Search for the cell housing the specified text and yield its (X, Y) center coordinate. 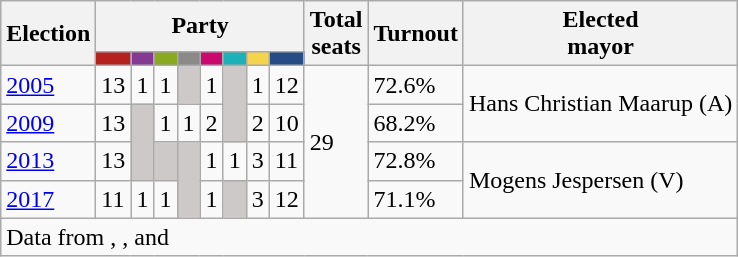
Data from , , and (370, 237)
68.2% (416, 123)
Election (48, 34)
Electedmayor (600, 34)
Mogens Jespersen (V) (600, 180)
72.6% (416, 85)
2005 (48, 85)
10 (286, 123)
2009 (48, 123)
71.1% (416, 199)
72.8% (416, 161)
2017 (48, 199)
29 (336, 142)
Hans Christian Maarup (A) (600, 104)
Party (200, 26)
Turnout (416, 34)
2013 (48, 161)
Totalseats (336, 34)
